Capture the cell that displays the provided text and extract its [x, y] central coordinate. 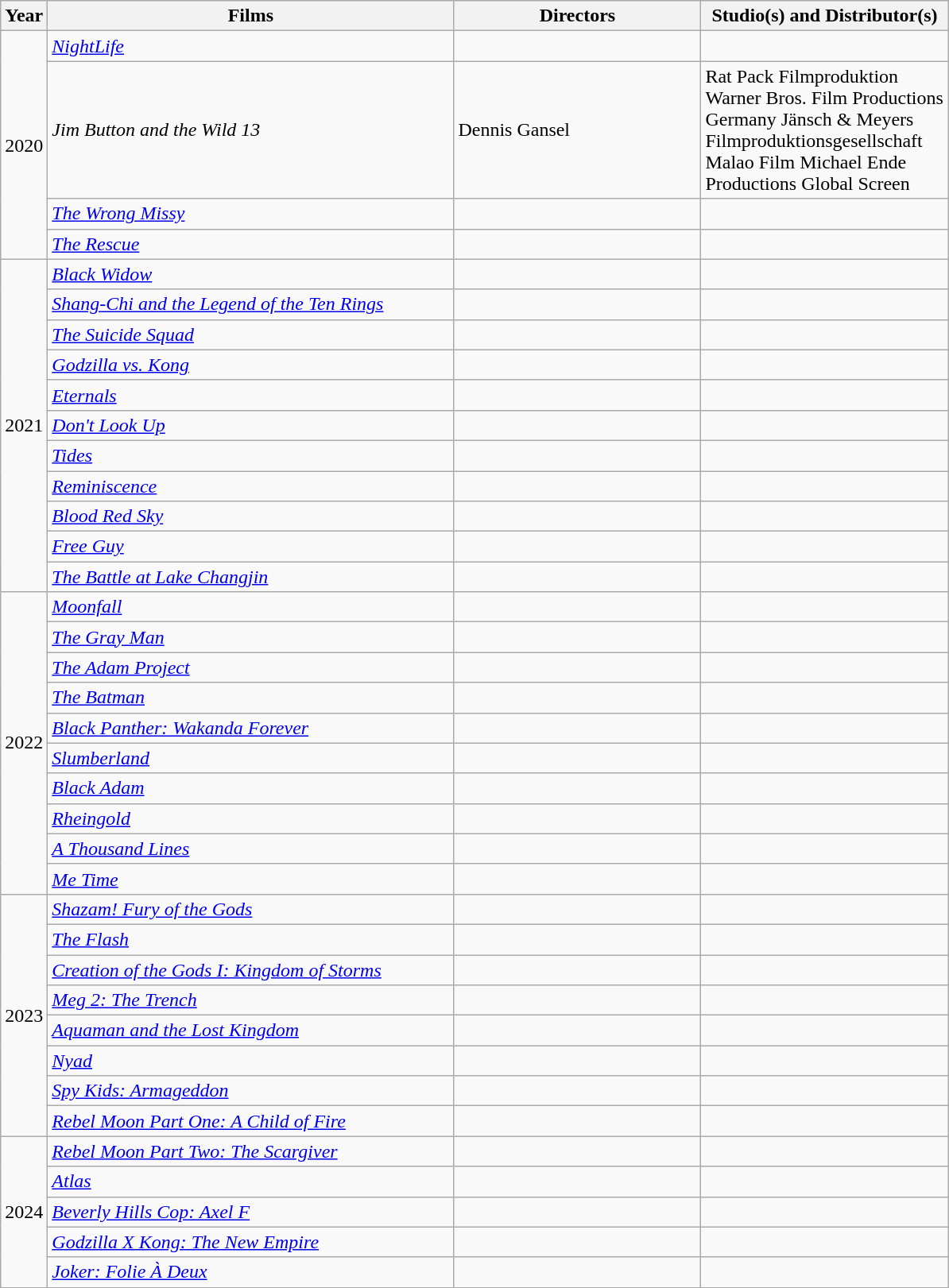
The Gray Man [251, 637]
The Wrong Missy [251, 214]
Moonfall [251, 607]
Joker: Folie À Deux [251, 1272]
Beverly Hills Cop: Axel F [251, 1212]
Rheingold [251, 818]
Jim Button and the Wild 13 [251, 130]
Godzilla vs. Kong [251, 365]
A Thousand Lines [251, 849]
2024 [24, 1212]
2020 [24, 145]
Don't Look Up [251, 425]
Slumberland [251, 758]
Me Time [251, 879]
2023 [24, 1015]
Spy Kids: Armageddon [251, 1091]
Meg 2: The Trench [251, 1000]
Rebel Moon Part Two: The Scargiver [251, 1151]
Shazam! Fury of the Gods [251, 909]
Directors [577, 16]
Free Guy [251, 547]
2022 [24, 744]
Black Widow [251, 274]
Films [251, 16]
Tides [251, 455]
Aquaman and the Lost Kingdom [251, 1031]
Blood Red Sky [251, 516]
Nyad [251, 1061]
Black Adam [251, 788]
Reminiscence [251, 485]
Black Panther: Wakanda Forever [251, 728]
The Rescue [251, 244]
The Flash [251, 939]
Shang-Chi and the Legend of the Ten Rings [251, 304]
Year [24, 16]
The Suicide Squad [251, 335]
NightLife [251, 46]
Creation of the Gods I: Kingdom of Storms [251, 970]
Studio(s) and Distributor(s) [825, 16]
The Battle at Lake Changjin [251, 577]
2021 [24, 426]
Eternals [251, 395]
Godzilla X Kong: The New Empire [251, 1242]
Rebel Moon Part One: A Child of Fire [251, 1121]
The Batman [251, 698]
Dennis Gansel [577, 130]
The Adam Project [251, 667]
Atlas [251, 1182]
